Search for the cell housing the specified text and yield its (X, Y) center coordinate. 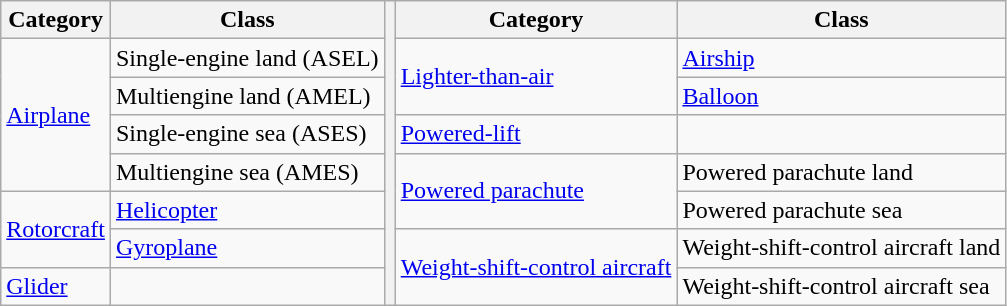
Lighter-than-air (536, 77)
Multiengine sea (AMES) (247, 172)
Rotorcraft (56, 229)
Powered parachute sea (842, 210)
Gyroplane (247, 248)
Weight-shift-control aircraft land (842, 248)
Powered-lift (536, 134)
Helicopter (247, 210)
Powered parachute (536, 191)
Airship (842, 58)
Multiengine land (AMEL) (247, 96)
Airplane (56, 115)
Balloon (842, 96)
Weight-shift-control aircraft sea (842, 286)
Single-engine sea (ASES) (247, 134)
Powered parachute land (842, 172)
Weight-shift-control aircraft (536, 267)
Glider (56, 286)
Single-engine land (ASEL) (247, 58)
